Pinpoint the cell where the given text exists, returning its (X, Y) midpoint coordinate. 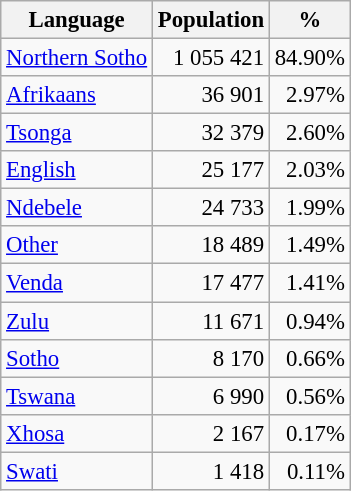
8 170 (210, 358)
Population (210, 20)
% (310, 20)
32 379 (210, 133)
24 733 (210, 208)
6 990 (210, 396)
Ndebele (77, 208)
11 671 (210, 321)
Northern Sotho (77, 58)
1 055 421 (210, 58)
36 901 (210, 95)
25 177 (210, 170)
1.49% (310, 245)
84.90% (310, 58)
1 418 (210, 471)
17 477 (210, 283)
0.66% (310, 358)
0.11% (310, 471)
Other (77, 245)
2 167 (210, 433)
Tswana (77, 396)
0.56% (310, 396)
0.94% (310, 321)
Xhosa (77, 433)
2.60% (310, 133)
0.17% (310, 433)
Language (77, 20)
2.97% (310, 95)
1.99% (310, 208)
18 489 (210, 245)
Swati (77, 471)
2.03% (310, 170)
English (77, 170)
Afrikaans (77, 95)
1.41% (310, 283)
Zulu (77, 321)
Tsonga (77, 133)
Venda (77, 283)
Sotho (77, 358)
